Return [X, Y] of the center of cell containing provided text 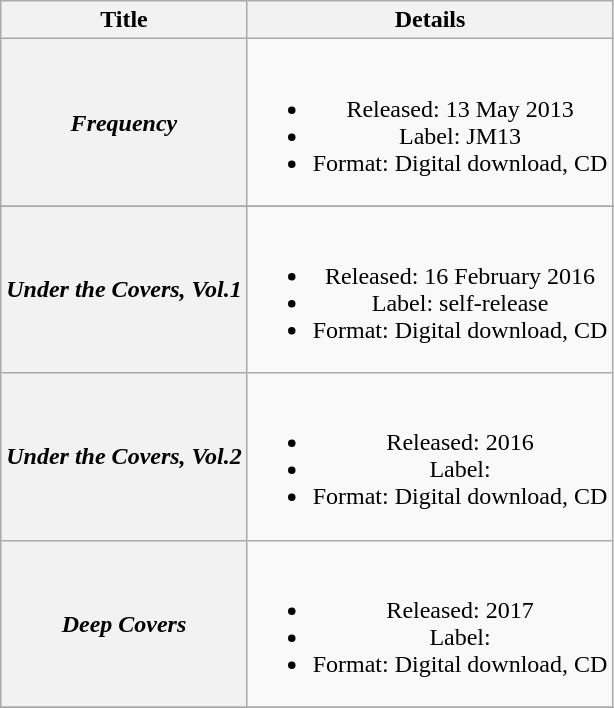
Title [124, 20]
Released: 2016Label:Format: Digital download, CD [430, 456]
Under the Covers, Vol.1 [124, 290]
Released: 2017Label:Format: Digital download, CD [430, 624]
Released: 16 February 2016Label: self-releaseFormat: Digital download, CD [430, 290]
Details [430, 20]
Deep Covers [124, 624]
Released: 13 May 2013Label: JM13Format: Digital download, CD [430, 122]
Under the Covers, Vol.2 [124, 456]
Frequency [124, 122]
